Scan for the cell matching the given text and deliver its [X, Y] coordinate at center. 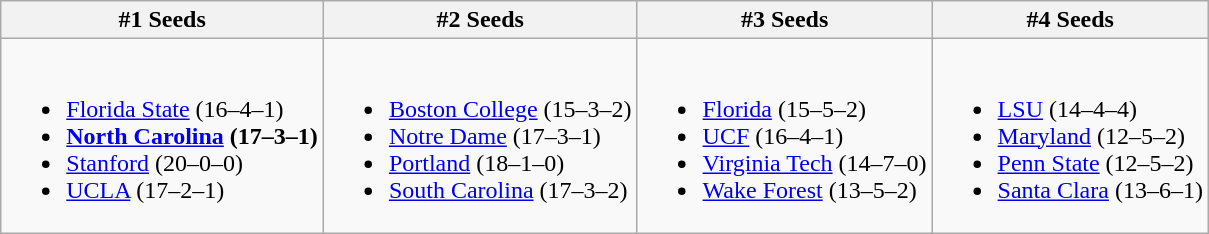
Boston College (15–3–2)Notre Dame (17–3–1)Portland (18–1–0)South Carolina (17–3–2) [480, 136]
#4 Seeds [1070, 20]
LSU (14–4–4)Maryland (12–5–2)Penn State (12–5–2)Santa Clara (13–6–1) [1070, 136]
#2 Seeds [480, 20]
#3 Seeds [784, 20]
#1 Seeds [162, 20]
Florida State (16–4–1)North Carolina (17–3–1)Stanford (20–0–0)UCLA (17–2–1) [162, 136]
Florida (15–5–2)UCF (16–4–1)Virginia Tech (14–7–0)Wake Forest (13–5–2) [784, 136]
